Return (X, Y) of the center of cell containing provided text 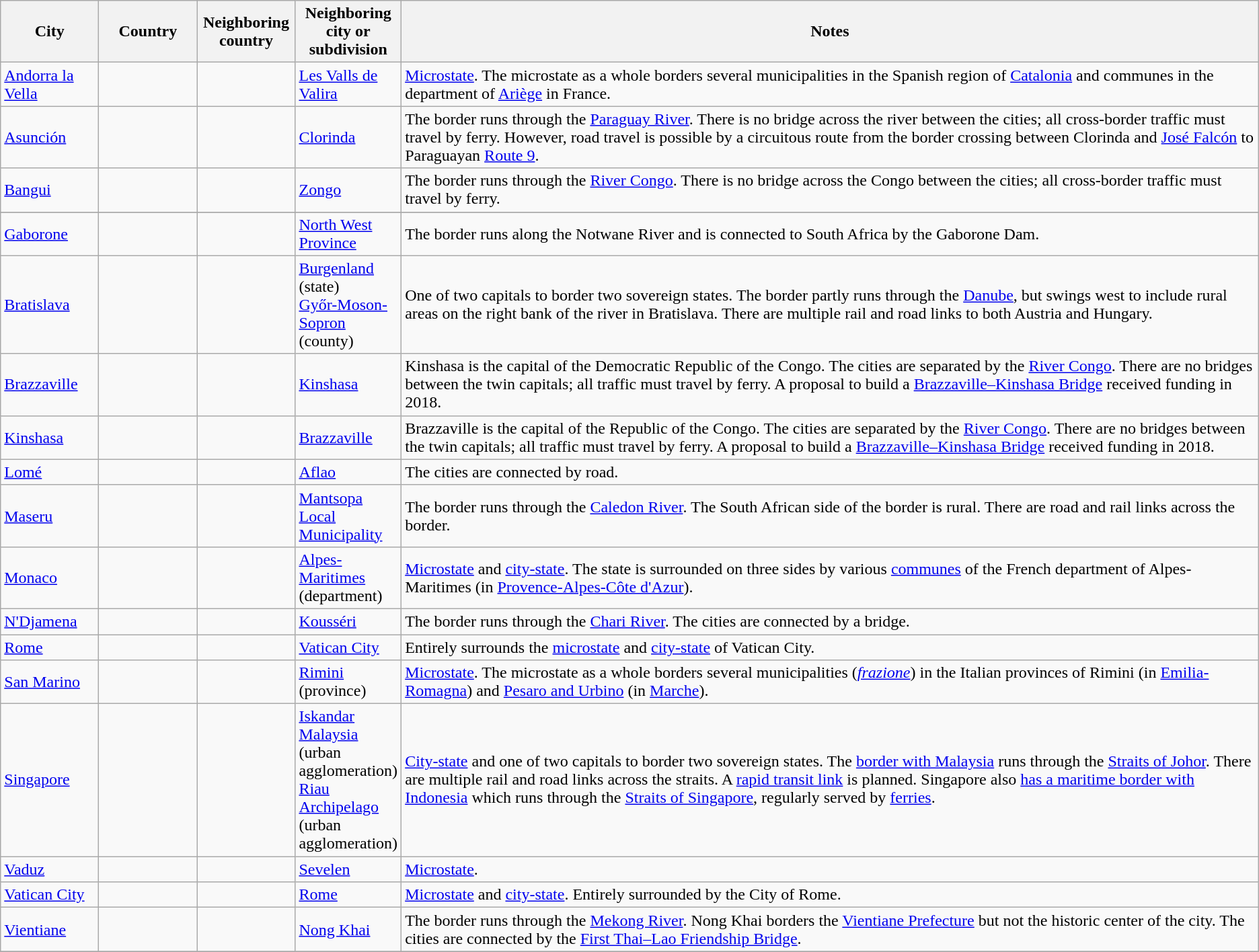
Aflao (348, 472)
N'Djamena (50, 621)
Alpes-Maritimes (department) (348, 578)
Monaco (50, 578)
Microstate and city-state. Entirely surrounded by the City of Rome. (830, 895)
Clorinda (348, 137)
Zongo (348, 190)
Neighboring country (246, 32)
Vaduz (50, 869)
Maseru (50, 516)
Sevelen (348, 869)
Bangui (50, 190)
Bratislava (50, 305)
North West Province (348, 234)
Lomé (50, 472)
Microstate. (830, 869)
Rimini (province) (348, 682)
Iskandar Malaysia (urban agglomeration)Riau Archipelago (urban agglomeration) (348, 780)
Country (148, 32)
The border runs through the Caledon River. The South African side of the border is rural. There are road and rail links across the border. (830, 516)
City (50, 32)
Singapore (50, 780)
Nong Khai (348, 929)
The border runs along the Notwane River and is connected to South Africa by the Gaborone Dam. (830, 234)
Gaborone (50, 234)
Andorra la Vella (50, 85)
Kousséri (348, 621)
The cities are connected by road. (830, 472)
Vientiane (50, 929)
Neighboring city or subdivision (348, 32)
Burgenland (state) Győr-Moson-Sopron (county) (348, 305)
Les Valls de Valira (348, 85)
Entirely surrounds the microstate and city-state of Vatican City. (830, 647)
The border runs through the River Congo. There is no bridge across the Congo between the cities; all cross-border traffic must travel by ferry. (830, 190)
Mantsopa Local Municipality (348, 516)
The border runs through the Chari River. The cities are connected by a bridge. (830, 621)
Asunción (50, 137)
San Marino (50, 682)
Notes (830, 32)
